Output the (x, y) coordinate of the center of the cell containing the given text.  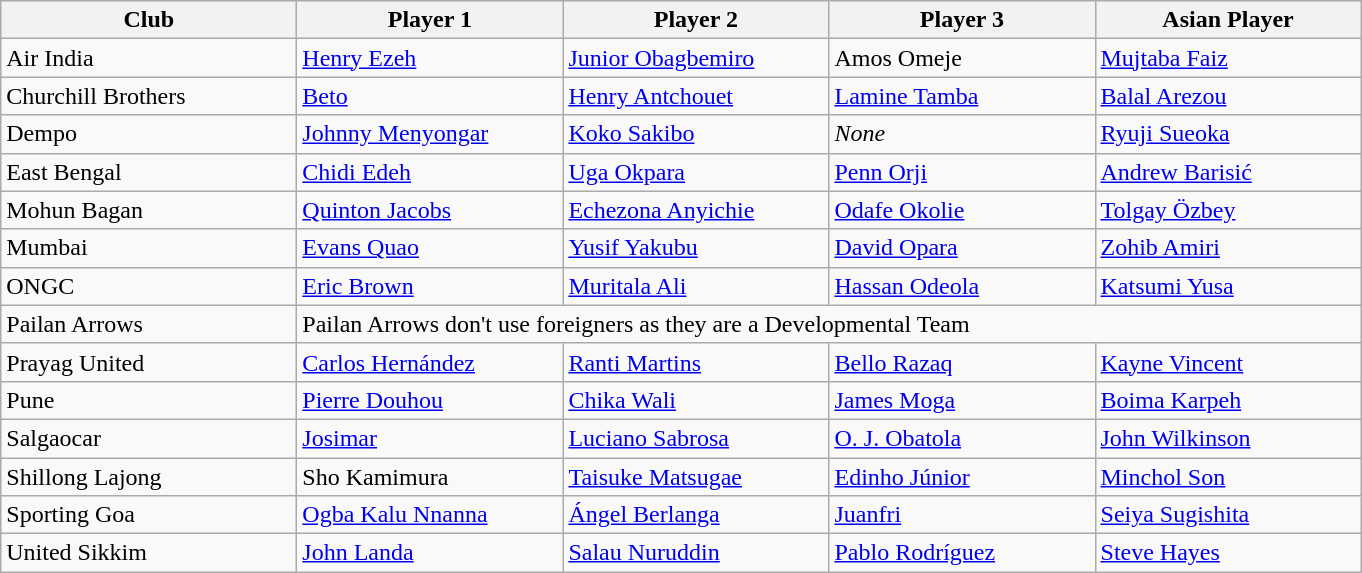
Quinton Jacobs (430, 210)
Salgaocar (149, 438)
Penn Orji (962, 172)
Josimar (430, 438)
James Moga (962, 400)
Eric Brown (430, 286)
Shillong Lajong (149, 477)
Tolgay Özbey (1228, 210)
Henry Antchouet (696, 96)
Pailan Arrows (149, 324)
Edinho Júnior (962, 477)
Seiya Sugishita (1228, 515)
Salau Nuruddin (696, 553)
Club (149, 20)
Chidi Edeh (430, 172)
Pailan Arrows don't use foreigners as they are a Developmental Team (829, 324)
Koko Sakibo (696, 134)
Odafe Okolie (962, 210)
Andrew Barisić (1228, 172)
None (962, 134)
David Opara (962, 248)
Katsumi Yusa (1228, 286)
Zohib Amiri (1228, 248)
Beto (430, 96)
Prayag United (149, 362)
ONGC (149, 286)
Player 1 (430, 20)
Pierre Douhou (430, 400)
Ryuji Sueoka (1228, 134)
Hassan Odeola (962, 286)
Muritala Ali (696, 286)
Sporting Goa (149, 515)
Luciano Sabrosa (696, 438)
Kayne Vincent (1228, 362)
Ogba Kalu Nnanna (430, 515)
O. J. Obatola (962, 438)
Amos Omeje (962, 58)
Boima Karpeh (1228, 400)
Sho Kamimura (430, 477)
Henry Ezeh (430, 58)
Minchol Son (1228, 477)
Echezona Anyichie (696, 210)
Pablo Rodríguez (962, 553)
Steve Hayes (1228, 553)
Mujtaba Faiz (1228, 58)
East Bengal (149, 172)
Juanfri (962, 515)
Carlos Hernández (430, 362)
Air India (149, 58)
Balal Arezou (1228, 96)
Chika Wali (696, 400)
Mumbai (149, 248)
John Wilkinson (1228, 438)
Mohun Bagan (149, 210)
Uga Okpara (696, 172)
Ranti Martins (696, 362)
United Sikkim (149, 553)
Johnny Menyongar (430, 134)
Dempo (149, 134)
Evans Quao (430, 248)
Yusif Yakubu (696, 248)
Pune (149, 400)
Lamine Tamba (962, 96)
Asian Player (1228, 20)
Player 3 (962, 20)
Taisuke Matsugae (696, 477)
Player 2 (696, 20)
Junior Obagbemiro (696, 58)
Ángel Berlanga (696, 515)
Churchill Brothers (149, 96)
Bello Razaq (962, 362)
John Landa (430, 553)
